Return (X, Y) of the center of cell containing provided text 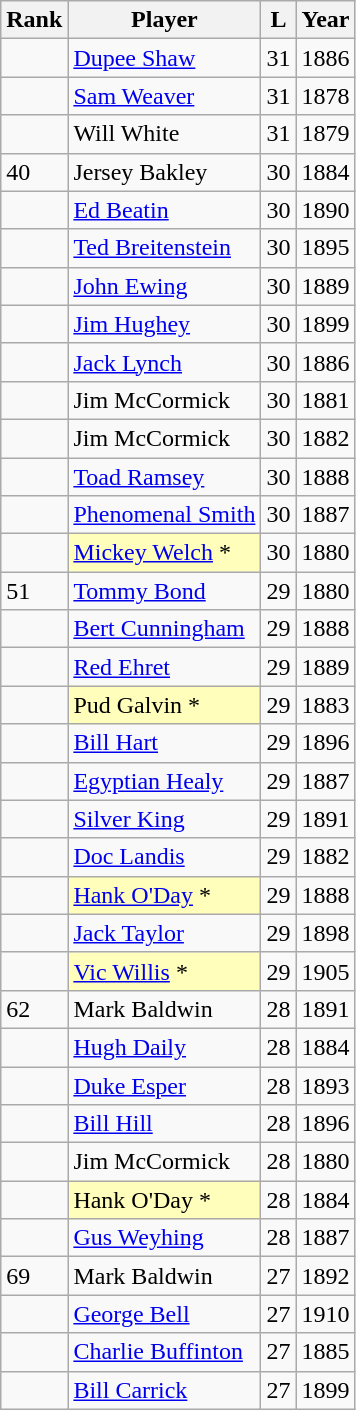
Toad Ramsey (164, 477)
Dupee Shaw (164, 58)
John Ewing (164, 286)
1905 (326, 971)
Player (164, 20)
Year (326, 20)
1890 (326, 210)
Hugh Daily (164, 1047)
62 (34, 1009)
Egyptian Healy (164, 781)
Phenomenal Smith (164, 515)
Bert Cunningham (164, 629)
Pud Galvin * (164, 705)
Tommy Bond (164, 591)
1883 (326, 705)
1910 (326, 1314)
Red Ehret (164, 667)
Jim Hughey (164, 324)
Bill Carrick (164, 1390)
Silver King (164, 819)
Ted Breitenstein (164, 248)
Jersey Bakley (164, 172)
1895 (326, 248)
L (278, 20)
1879 (326, 134)
1892 (326, 1276)
Will White (164, 134)
Mickey Welch * (164, 553)
Charlie Buffinton (164, 1352)
1878 (326, 96)
Vic Willis * (164, 971)
1885 (326, 1352)
Duke Esper (164, 1085)
Jack Taylor (164, 933)
Gus Weyhing (164, 1238)
Doc Landis (164, 857)
Bill Hill (164, 1124)
69 (34, 1276)
George Bell (164, 1314)
51 (34, 591)
Jack Lynch (164, 362)
Sam Weaver (164, 96)
Ed Beatin (164, 210)
Rank (34, 20)
1881 (326, 400)
40 (34, 172)
1898 (326, 933)
1893 (326, 1085)
Bill Hart (164, 743)
